Provide the [X, Y] coordinate of the cell's center where the given text is located.  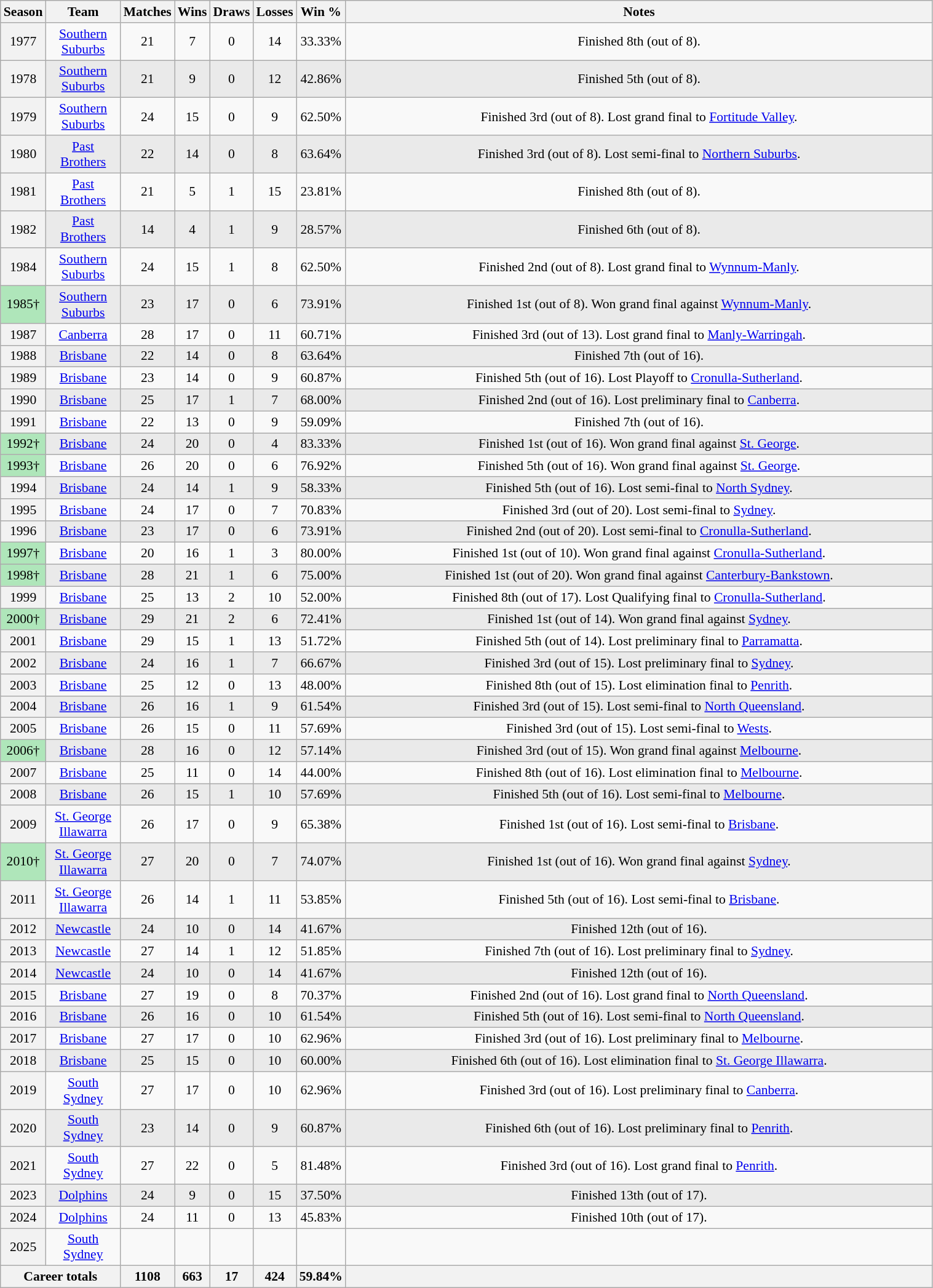
Finished 1st (out of 16). Lost semi-final to Brisbane. [639, 824]
Wins [193, 12]
Finished 1st (out of 16). Won grand final against St. George. [639, 444]
53.85% [321, 899]
65.38% [321, 824]
Finished 6th (out of 16). Lost elimination final to St. George Illawarra. [639, 1061]
42.86% [321, 79]
2013 [23, 952]
2008 [23, 795]
28.57% [321, 229]
Finished 13th (out of 17). [639, 1196]
81.48% [321, 1166]
1980 [23, 154]
Finished 5th (out of 16). Lost semi-final to North Queensland. [639, 1017]
Finished 3rd (out of 16). Lost preliminary final to Canberra. [639, 1090]
70.37% [321, 995]
2017 [23, 1039]
Notes [639, 12]
72.41% [321, 619]
1987 [23, 335]
58.33% [321, 488]
1991 [23, 422]
Finished 5th (out of 16). Lost semi-final to North Sydney. [639, 488]
Finished 1st (out of 16). Won grand final against Sydney. [639, 862]
Draws [231, 12]
Finished 5th (out of 8). [639, 79]
1982 [23, 229]
48.00% [321, 685]
2007 [23, 773]
Finished 10th (out of 17). [639, 1217]
Finished 6th (out of 16). Lost preliminary final to Penrith. [639, 1128]
45.83% [321, 1217]
75.00% [321, 576]
2019 [23, 1090]
Finished 2nd (out of 16). Lost preliminary final to Canberra. [639, 400]
1996 [23, 531]
Finished 5th (out of 16). Won grand final against St. George. [639, 466]
Finished 2nd (out of 16). Lost grand final to North Queensland. [639, 995]
Finished 5th (out of 16). Lost semi-final to Brisbane. [639, 899]
2006† [23, 751]
44.00% [321, 773]
59.84% [321, 1277]
Finished 2nd (out of 20). Lost semi-final to Cronulla-Sutherland. [639, 531]
Finished 1st (out of 8). Won grand final against Wynnum-Manly. [639, 305]
2004 [23, 707]
Team [82, 12]
1994 [23, 488]
Matches [148, 12]
Finished 1st (out of 10). Won grand final against Cronulla-Sutherland. [639, 554]
2001 [23, 642]
83.33% [321, 444]
Finished 3rd (out of 15). Lost semi-final to North Queensland. [639, 707]
51.72% [321, 642]
2000† [23, 619]
Finished 3rd (out of 20). Lost semi-final to Sydney. [639, 510]
57.14% [321, 751]
60.00% [321, 1061]
1985† [23, 305]
Losses [275, 12]
663 [193, 1277]
1989 [23, 378]
Finished 5th (out of 16). Lost semi-final to Melbourne. [639, 795]
1978 [23, 79]
2012 [23, 929]
Finished 8th (out of 16). Lost elimination final to Melbourne. [639, 773]
Finished 7th (out of 16). Lost preliminary final to Sydney. [639, 952]
Finished 3rd (out of 16). Lost preliminary final to Melbourne. [639, 1039]
2002 [23, 663]
424 [275, 1277]
2015 [23, 995]
2021 [23, 1166]
1108 [148, 1277]
1993† [23, 466]
2020 [23, 1128]
2023 [23, 1196]
52.00% [321, 597]
2025 [23, 1247]
1997† [23, 554]
Finished 8th (out of 17). Lost Qualifying final to Cronulla-Sutherland. [639, 597]
Finished 1st (out of 20). Won grand final against Canterbury-Bankstown. [639, 576]
Finished 3rd (out of 8). Lost grand final to Fortitude Valley. [639, 117]
2009 [23, 824]
2014 [23, 973]
Finished 3rd (out of 16). Lost grand final to Penrith. [639, 1166]
Finished 5th (out of 16). Lost Playoff to Cronulla-Sutherland. [639, 378]
1984 [23, 267]
2018 [23, 1061]
2024 [23, 1217]
Finished 3rd (out of 8). Lost semi-final to Northern Suburbs. [639, 154]
Finished 3rd (out of 15). Lost semi-final to Wests. [639, 729]
68.00% [321, 400]
1990 [23, 400]
66.67% [321, 663]
Finished 8th (out of 15). Lost elimination final to Penrith. [639, 685]
3 [275, 554]
80.00% [321, 554]
Finished 3rd (out of 15). Won grand final against Melbourne. [639, 751]
51.85% [321, 952]
59.09% [321, 422]
Canberra [82, 335]
23.81% [321, 192]
Career totals [60, 1277]
Finished 3rd (out of 15). Lost preliminary final to Sydney. [639, 663]
1977 [23, 42]
60.71% [321, 335]
2016 [23, 1017]
37.50% [321, 1196]
1995 [23, 510]
74.07% [321, 862]
Win % [321, 12]
1998† [23, 576]
2003 [23, 685]
Finished 1st (out of 14). Won grand final against Sydney. [639, 619]
2011 [23, 899]
1988 [23, 356]
33.33% [321, 42]
70.83% [321, 510]
Finished 2nd (out of 8). Lost grand final to Wynnum-Manly. [639, 267]
2005 [23, 729]
1999 [23, 597]
Finished 3rd (out of 13). Lost grand final to Manly-Warringah. [639, 335]
Season [23, 12]
1979 [23, 117]
Finished 6th (out of 8). [639, 229]
Finished 5th (out of 14). Lost preliminary final to Parramatta. [639, 642]
19 [193, 995]
1992† [23, 444]
2010† [23, 862]
76.92% [321, 466]
1981 [23, 192]
